Detect which cell encompasses the target text, then output its (x, y) center coordinate. 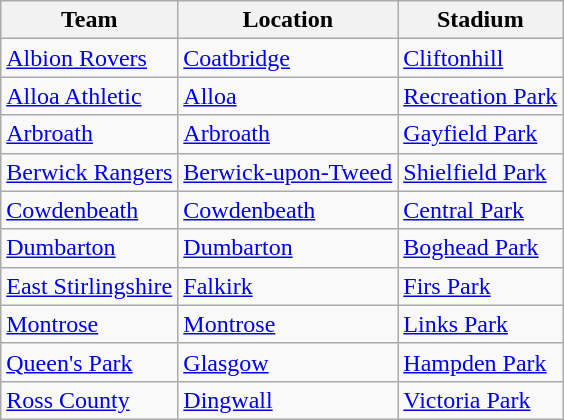
Coatbridge (288, 58)
Recreation Park (480, 96)
Berwick Rangers (90, 172)
Ross County (90, 400)
Cliftonhill (480, 58)
Alloa Athletic (90, 96)
Location (288, 20)
Links Park (480, 324)
Albion Rovers (90, 58)
Central Park (480, 210)
Firs Park (480, 286)
Glasgow (288, 362)
Stadium (480, 20)
Berwick-upon-Tweed (288, 172)
Dingwall (288, 400)
Alloa (288, 96)
Victoria Park (480, 400)
Falkirk (288, 286)
Gayfield Park (480, 134)
East Stirlingshire (90, 286)
Shielfield Park (480, 172)
Team (90, 20)
Queen's Park (90, 362)
Hampden Park (480, 362)
Boghead Park (480, 248)
